Detect which cell encompasses the target text, then output its (x, y) center coordinate. 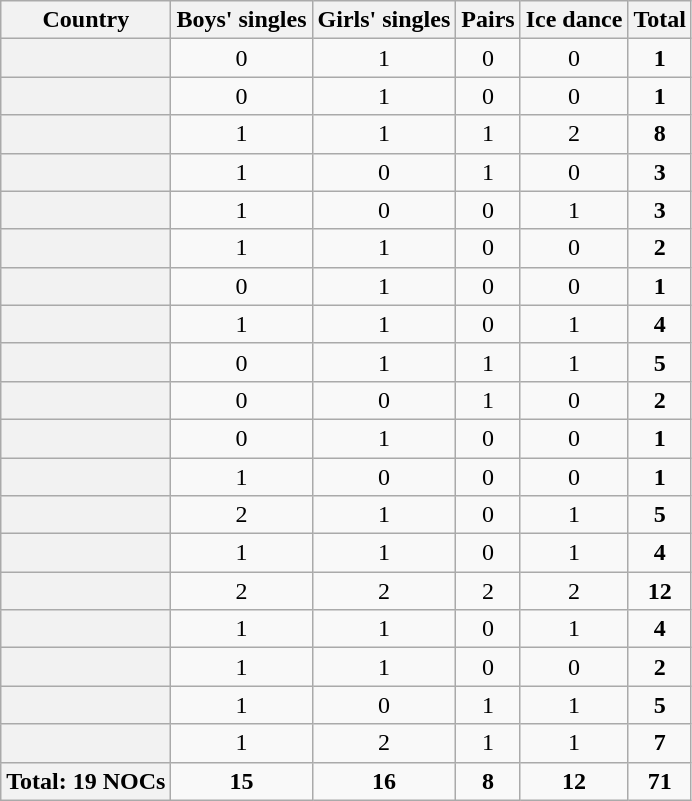
Total: 19 NOCs (86, 781)
71 (660, 781)
Ice dance (574, 20)
Girls' singles (384, 20)
Boys' singles (242, 20)
15 (242, 781)
Pairs (488, 20)
7 (660, 743)
Total (660, 20)
16 (384, 781)
Country (86, 20)
